From the cell containing the given text, extract its center point as (X, Y) coordinate. 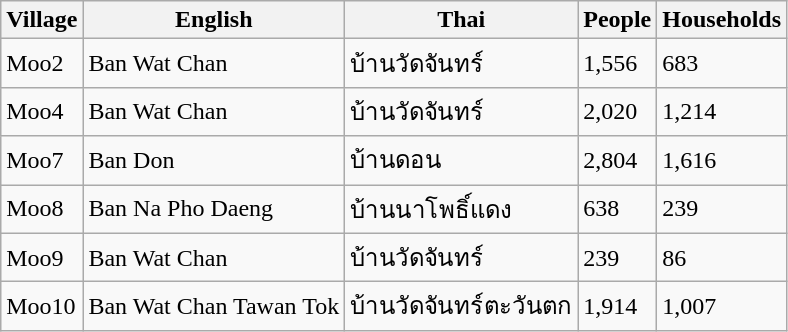
638 (618, 208)
Moo9 (42, 258)
Moo8 (42, 208)
Ban Na Pho Daeng (214, 208)
English (214, 20)
Moo2 (42, 64)
Ban Don (214, 160)
2,020 (618, 112)
Thai (462, 20)
1,214 (722, 112)
2,804 (618, 160)
1,556 (618, 64)
บ้านดอน (462, 160)
Moo10 (42, 306)
บ้านวัดจันทร์ตะวันตก (462, 306)
Households (722, 20)
1,616 (722, 160)
683 (722, 64)
Moo7 (42, 160)
86 (722, 258)
Village (42, 20)
1,914 (618, 306)
1,007 (722, 306)
บ้านนาโพธิ์แดง (462, 208)
Ban Wat Chan Tawan Tok (214, 306)
Moo4 (42, 112)
People (618, 20)
